Scan for the cell matching the given text and deliver its (x, y) coordinate at center. 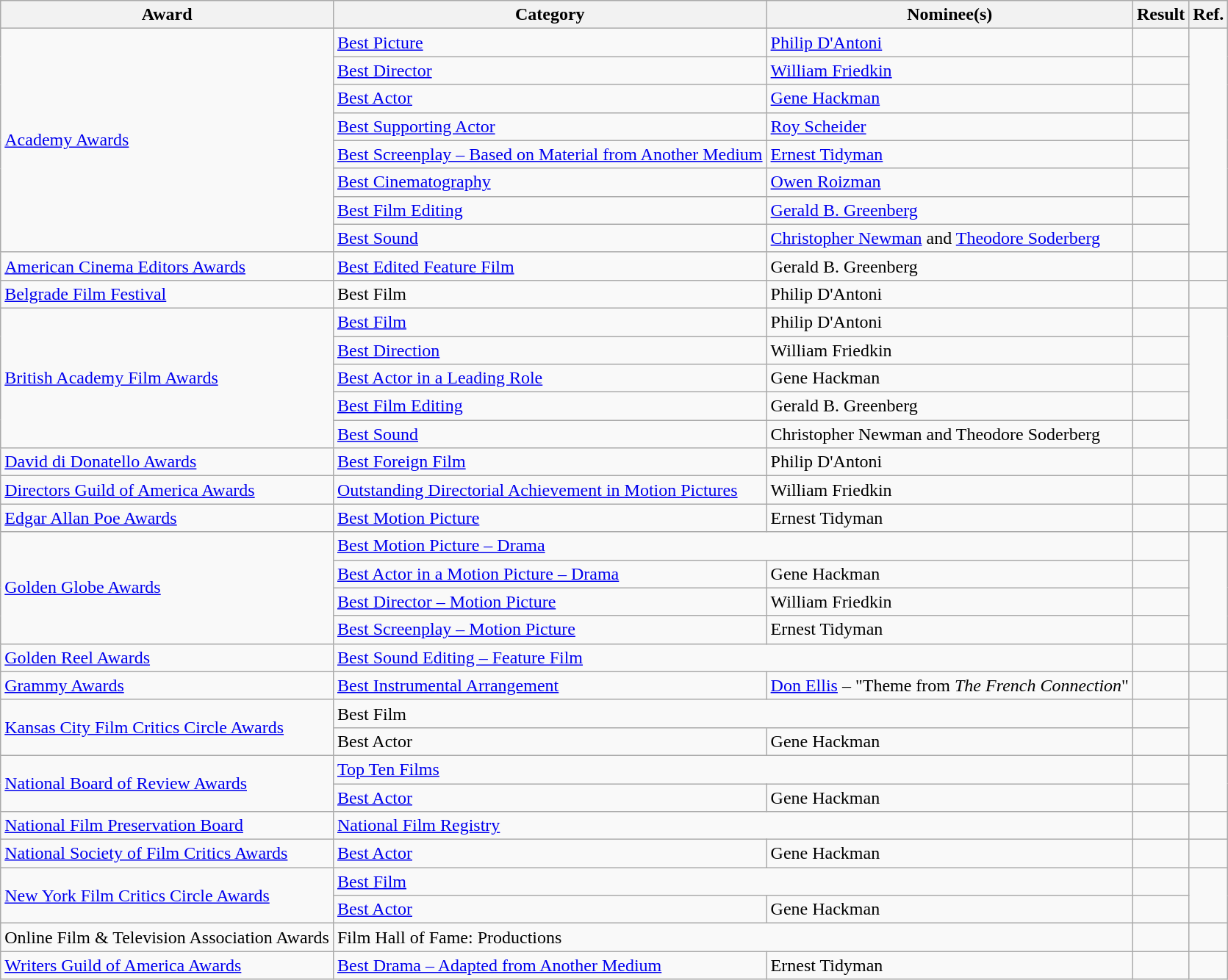
National Film Registry (733, 826)
Best Direction (550, 350)
British Academy Film Awards (168, 378)
Best Sound Editing – Feature Film (733, 657)
Best Drama – Adapted from Another Medium (550, 965)
Golden Reel Awards (168, 657)
Best Foreign Film (550, 462)
Grammy Awards (168, 685)
Best Instrumental Arrangement (550, 685)
Directors Guild of America Awards (168, 490)
American Cinema Editors Awards (168, 266)
Best Actor in a Motion Picture – Drama (550, 574)
Top Ten Films (733, 769)
Category (550, 15)
Best Director (550, 71)
Best Edited Feature Film (550, 266)
Best Supporting Actor (550, 126)
National Film Preservation Board (168, 826)
Ref. (1208, 15)
Writers Guild of America Awards (168, 965)
Result (1160, 15)
Academy Awards (168, 140)
Outstanding Directorial Achievement in Motion Pictures (550, 490)
Best Motion Picture – Drama (733, 546)
Nominee(s) (949, 15)
Best Actor in a Leading Role (550, 378)
Belgrade Film Festival (168, 294)
New York Film Critics Circle Awards (168, 896)
Best Cinematography (550, 182)
Best Director – Motion Picture (550, 602)
Owen Roizman (949, 182)
Film Hall of Fame: Productions (733, 937)
Best Screenplay – Motion Picture (550, 630)
Golden Globe Awards (168, 588)
Online Film & Television Association Awards (168, 937)
Award (168, 15)
National Society of Film Critics Awards (168, 854)
Roy Scheider (949, 126)
National Board of Review Awards (168, 783)
Don Ellis – "Theme from The French Connection" (949, 685)
Best Screenplay – Based on Material from Another Medium (550, 154)
Best Picture (550, 43)
Best Motion Picture (550, 518)
David di Donatello Awards (168, 462)
Edgar Allan Poe Awards (168, 518)
Kansas City Film Critics Circle Awards (168, 727)
